Extract the (X, Y) coordinate from the center of the cell holding the provided text.  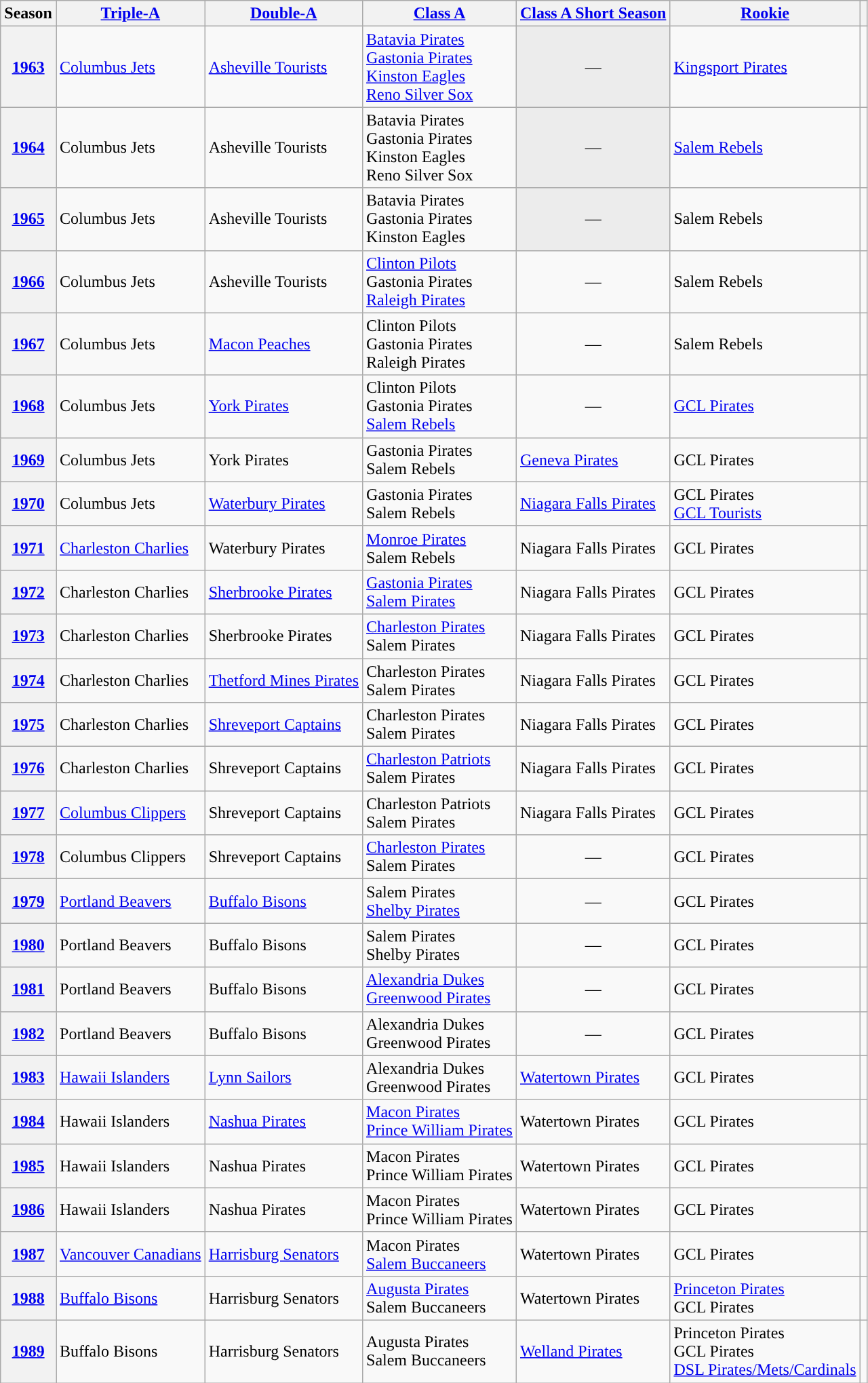
1984 (28, 1122)
GCL PiratesGCL Tourists (765, 503)
Geneva Pirates (593, 460)
1967 (28, 344)
1971 (28, 548)
Batavia PiratesGastonia PiratesKinston Eagles (439, 219)
Vancouver Canadians (130, 1253)
1975 (28, 724)
Thetford Mines Pirates (283, 680)
1969 (28, 460)
1963 (28, 66)
1989 (28, 1351)
Gastonia PiratesSalem Pirates (439, 591)
Triple-A (130, 14)
1986 (28, 1210)
1964 (28, 148)
1988 (28, 1298)
1976 (28, 769)
Season (28, 14)
Princeton PiratesGCL Pirates (765, 1298)
Welland Pirates (593, 1351)
1985 (28, 1165)
1983 (28, 1077)
1977 (28, 813)
Rookie (765, 14)
1968 (28, 406)
1982 (28, 1034)
1978 (28, 857)
Class A (439, 14)
1980 (28, 946)
1987 (28, 1253)
1979 (28, 901)
Macon Peaches (283, 344)
1972 (28, 591)
Clinton PilotsGastonia PiratesSalem Rebels (439, 406)
1966 (28, 281)
Princeton PiratesGCL PiratesDSL Pirates/Mets/Cardinals (765, 1351)
Class A Short Season (593, 14)
Macon PiratesSalem Buccaneers (439, 1253)
1981 (28, 989)
1973 (28, 636)
1965 (28, 219)
Kingsport Pirates (765, 66)
Lynn Sailors (283, 1077)
1970 (28, 503)
Double-A (283, 14)
Monroe PiratesSalem Rebels (439, 548)
1974 (28, 680)
